For the text-containing cell, return its midpoint in [X, Y] coordinate format. 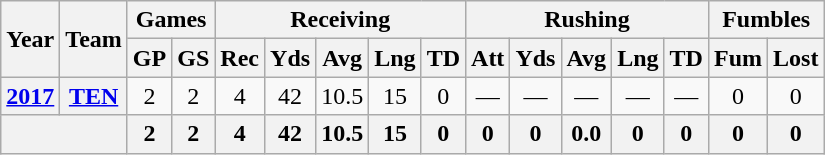
Fumbles [766, 20]
Fum [738, 58]
Games [170, 20]
Rushing [588, 20]
TEN [94, 96]
0.0 [586, 134]
GS [194, 58]
2017 [30, 96]
Year [30, 39]
Lost [796, 58]
Receiving [340, 20]
Rec [240, 58]
GP [149, 58]
Team [94, 39]
Att [488, 58]
